From the cell containing the given text, extract its center point as [X, Y] coordinate. 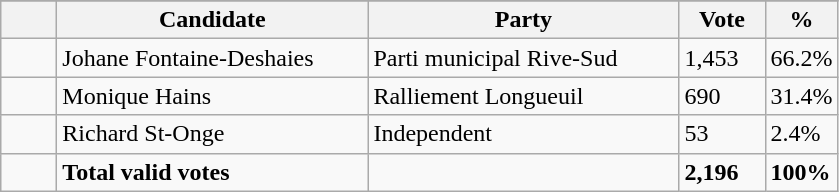
66.2% [802, 58]
Monique Hains [212, 96]
Richard St-Onge [212, 134]
Johane Fontaine-Deshaies [212, 58]
690 [722, 96]
31.4% [802, 96]
Independent [524, 134]
1,453 [722, 58]
Candidate [212, 20]
100% [802, 172]
Ralliement Longueuil [524, 96]
% [802, 20]
2,196 [722, 172]
53 [722, 134]
Total valid votes [212, 172]
Party [524, 20]
Parti municipal Rive-Sud [524, 58]
Vote [722, 20]
2.4% [802, 134]
